Provide the [X, Y] coordinate of the cell's center where the given text is located.  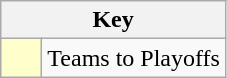
Teams to Playoffs [134, 58]
Key [114, 20]
